Find where the given text appears and provide that cell's center as (X, Y) coordinate. 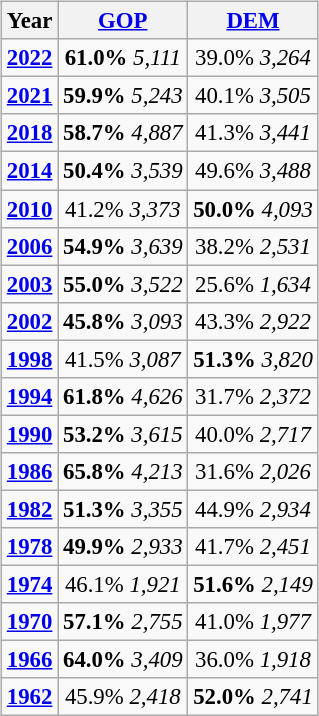
57.1% 2,755 (123, 622)
59.9% 5,243 (123, 96)
2010 (30, 209)
49.9% 2,933 (123, 547)
1966 (30, 660)
45.8% 3,093 (123, 321)
1974 (30, 584)
1994 (30, 396)
61.8% 4,626 (123, 396)
41.3% 3,441 (253, 133)
1982 (30, 509)
2022 (30, 58)
2021 (30, 96)
61.0% 5,111 (123, 58)
41.2% 3,373 (123, 209)
50.4% 3,539 (123, 171)
1998 (30, 359)
52.0% 2,741 (253, 697)
39.0% 3,264 (253, 58)
50.0% 4,093 (253, 209)
38.2% 2,531 (253, 246)
49.6% 3,488 (253, 171)
64.0% 3,409 (123, 660)
2006 (30, 246)
1970 (30, 622)
45.9% 2,418 (123, 697)
41.0% 1,977 (253, 622)
Year (30, 21)
1986 (30, 472)
51.6% 2,149 (253, 584)
41.5% 3,087 (123, 359)
36.0% 1,918 (253, 660)
31.7% 2,372 (253, 396)
2018 (30, 133)
DEM (253, 21)
51.3% 3,820 (253, 359)
51.3% 3,355 (123, 509)
40.0% 2,717 (253, 434)
55.0% 3,522 (123, 284)
43.3% 2,922 (253, 321)
44.9% 2,934 (253, 509)
54.9% 3,639 (123, 246)
46.1% 1,921 (123, 584)
2014 (30, 171)
2002 (30, 321)
41.7% 2,451 (253, 547)
25.6% 1,634 (253, 284)
31.6% 2,026 (253, 472)
40.1% 3,505 (253, 96)
GOP (123, 21)
1978 (30, 547)
58.7% 4,887 (123, 133)
65.8% 4,213 (123, 472)
53.2% 3,615 (123, 434)
2003 (30, 284)
1962 (30, 697)
1990 (30, 434)
